Identify which cell holds the provided text, then report its (x, y) central coordinate. 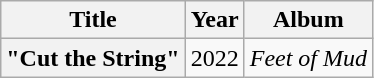
Title (93, 20)
Year (214, 20)
"Cut the String" (93, 58)
Feet of Mud (308, 58)
2022 (214, 58)
Album (308, 20)
